Identify which cell holds the provided text, then report its (X, Y) central coordinate. 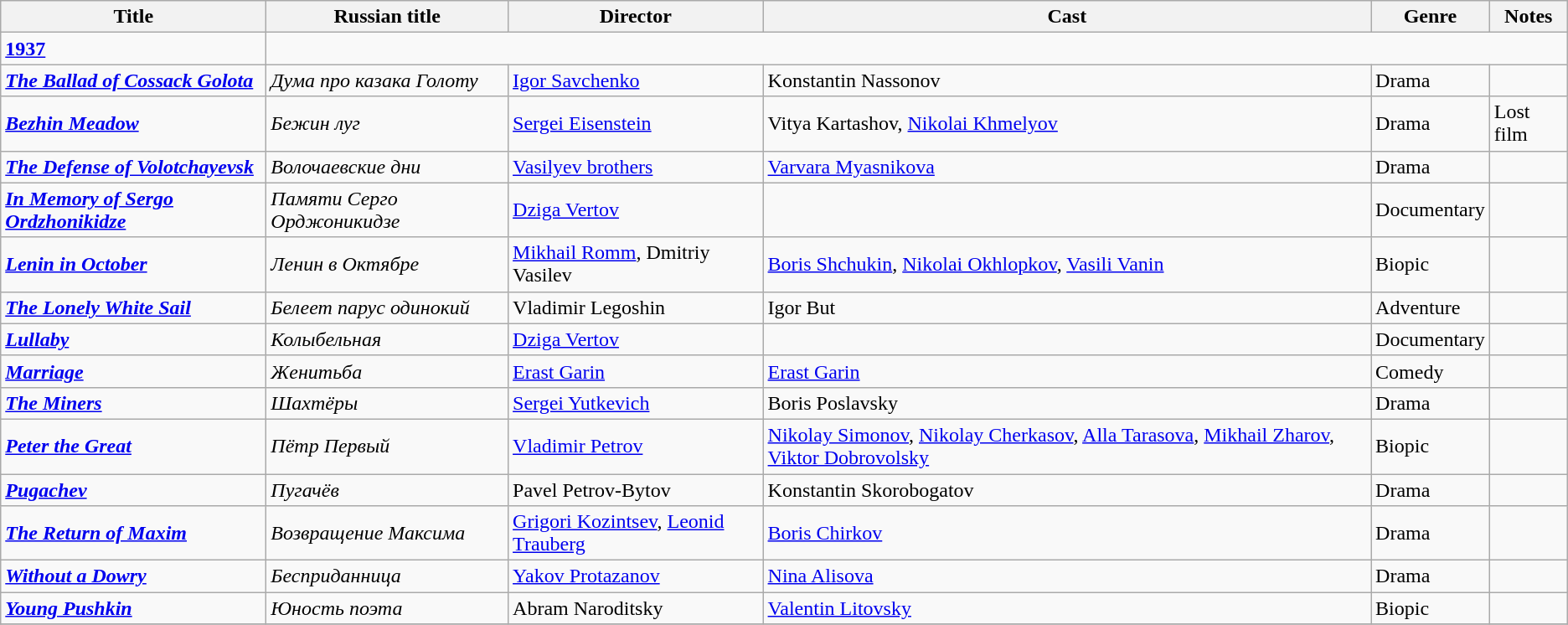
Бежин луг (387, 124)
Шахтёры (387, 403)
In Memory of Sergo Ordzhonikidze (134, 209)
Пётр Первый (387, 446)
Abram Naroditsky (636, 608)
Cast (1067, 17)
Vladimir Legoshin (636, 307)
1937 (134, 49)
Дума про казака Голоту (387, 80)
Konstantin Nassonov (1067, 80)
Adventure (1431, 307)
Колыбельная (387, 339)
Peter the Great (134, 446)
Grigori Kozintsev, Leonid Trauberg (636, 533)
Boris Poslavsky (1067, 403)
Valentin Litovsky (1067, 608)
Pugachev (134, 490)
Nikolay Simonov, Nikolay Cherkasov, Alla Tarasova, Mikhail Zharov, Viktor Dobrovolsky (1067, 446)
Женитьба (387, 371)
Varvara Myasnikova (1067, 167)
The Miners (134, 403)
Пугачёв (387, 490)
Young Pushkin (134, 608)
Vitya Kartashov, Nikolai Khmelyov (1067, 124)
Vasilyev brothers (636, 167)
Волочаевские дни (387, 167)
Boris Shchukin, Nikolai Okhlopkov, Vasili Vanin (1067, 265)
Lost film (1528, 124)
The Lonely White Sail (134, 307)
Памяти Серго Орджоникидзе (387, 209)
The Ballad of Cossack Golota (134, 80)
Юность поэта (387, 608)
The Return of Maxim (134, 533)
Notes (1528, 17)
Genre (1431, 17)
Бесприданница (387, 576)
Белеет парус одинокий (387, 307)
Director (636, 17)
Lenin in October (134, 265)
Yakov Protazanov (636, 576)
Russian title (387, 17)
Without a Dowry (134, 576)
Bezhin Meadow (134, 124)
Ленин в Октябре (387, 265)
Konstantin Skorobogatov (1067, 490)
Возвращение Максима (387, 533)
Nina Alisova (1067, 576)
Title (134, 17)
Igor But (1067, 307)
Igor Savchenko (636, 80)
Comedy (1431, 371)
Boris Chirkov (1067, 533)
Sergei Yutkevich (636, 403)
Vladimir Petrov (636, 446)
Mikhail Romm, Dmitriy Vasilev (636, 265)
Pavel Petrov-Bytov (636, 490)
Sergei Eisenstein (636, 124)
The Defense of Volotchayevsk (134, 167)
Lullaby (134, 339)
Marriage (134, 371)
